Locate the cell with the specified text and output its [x, y] center coordinate. 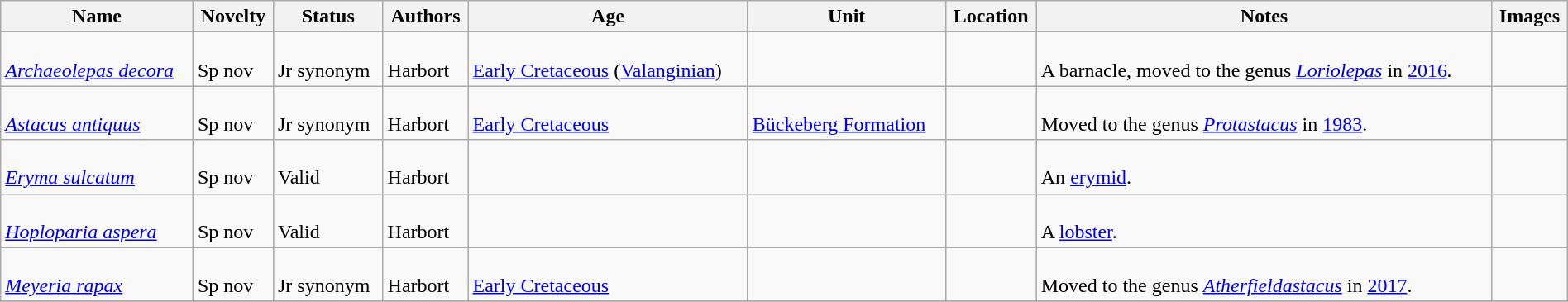
Age [608, 17]
Status [327, 17]
Eryma sulcatum [98, 167]
Moved to the genus Protastacus in 1983. [1264, 113]
Unit [847, 17]
Authors [425, 17]
Archaeolepas decora [98, 60]
Notes [1264, 17]
A barnacle, moved to the genus Loriolepas in 2016. [1264, 60]
Location [991, 17]
Bückeberg Formation [847, 113]
Astacus antiquus [98, 113]
Hoploparia aspera [98, 220]
Images [1530, 17]
Name [98, 17]
Moved to the genus Atherfieldastacus in 2017. [1264, 275]
An erymid. [1264, 167]
A lobster. [1264, 220]
Early Cretaceous (Valanginian) [608, 60]
Novelty [233, 17]
Meyeria rapax [98, 275]
